Output the [X, Y] coordinate of the center of the cell containing the given text.  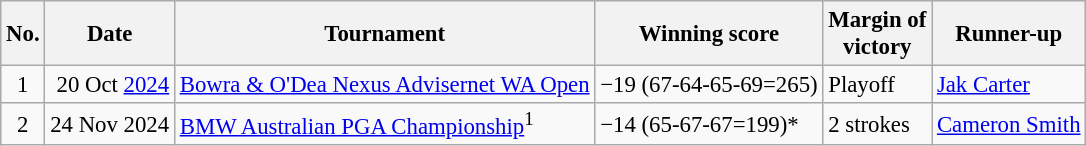
Playoff [878, 85]
Jak Carter [1009, 85]
Margin ofvictory [878, 34]
Bowra & O'Dea Nexus Advisernet WA Open [384, 85]
Tournament [384, 34]
−19 (67-64-65-69=265) [709, 85]
BMW Australian PGA Championship1 [384, 124]
24 Nov 2024 [110, 124]
Winning score [709, 34]
2 [23, 124]
Runner-up [1009, 34]
1 [23, 85]
2 strokes [878, 124]
20 Oct 2024 [110, 85]
No. [23, 34]
−14 (65-67-67=199)* [709, 124]
Date [110, 34]
Cameron Smith [1009, 124]
